Locate the cell with the specified text and output its [X, Y] center coordinate. 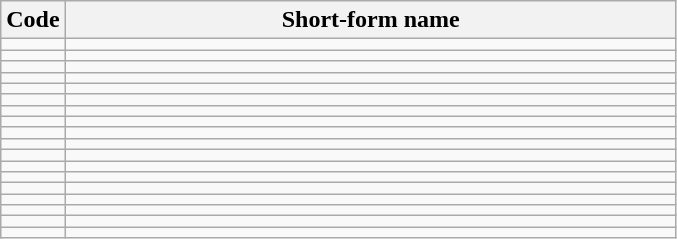
Code [33, 20]
Short-form name [370, 20]
